Capture the cell that displays the provided text and extract its [x, y] central coordinate. 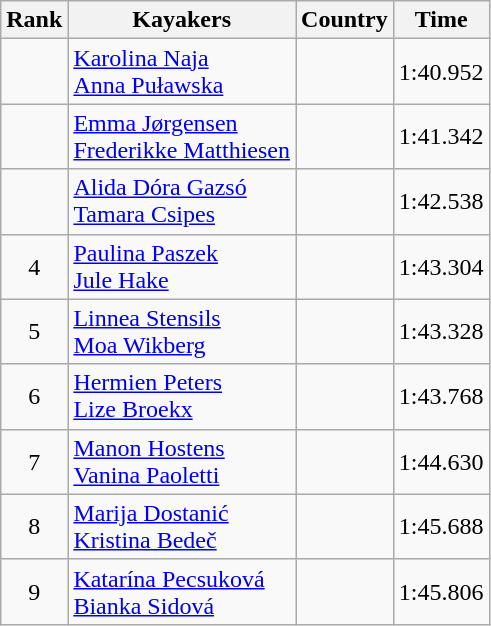
1:44.630 [441, 462]
6 [34, 396]
1:42.538 [441, 202]
9 [34, 592]
Alida Dóra GazsóTamara Csipes [182, 202]
Emma JørgensenFrederikke Matthiesen [182, 136]
Kayakers [182, 20]
1:43.768 [441, 396]
Katarína PecsukováBianka Sidová [182, 592]
Time [441, 20]
Hermien PetersLize Broekx [182, 396]
8 [34, 526]
7 [34, 462]
1:43.304 [441, 266]
1:43.328 [441, 332]
4 [34, 266]
Marija DostanićKristina Bedeč [182, 526]
5 [34, 332]
Country [345, 20]
Manon HostensVanina Paoletti [182, 462]
Paulina PaszekJule Hake [182, 266]
Linnea StensilsMoa Wikberg [182, 332]
Karolina NajaAnna Puławska [182, 72]
1:45.688 [441, 526]
1:45.806 [441, 592]
1:40.952 [441, 72]
Rank [34, 20]
1:41.342 [441, 136]
